Identify which cell holds the provided text, then report its (x, y) central coordinate. 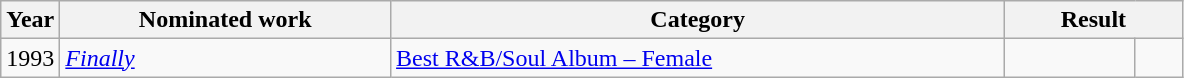
Best R&B/Soul Album – Female (698, 58)
Category (698, 20)
Nominated work (226, 20)
Year (30, 20)
Result (1094, 20)
Finally (226, 58)
1993 (30, 58)
